Determine the (x, y) coordinate at the center of the cell enclosing the given text.  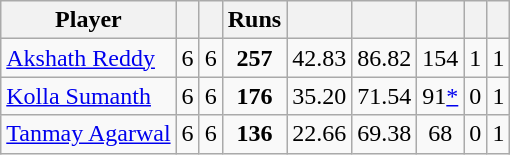
Tanmay Agarwal (88, 134)
68 (440, 134)
35.20 (320, 96)
71.54 (384, 96)
136 (254, 134)
69.38 (384, 134)
154 (440, 58)
86.82 (384, 58)
Akshath Reddy (88, 58)
Runs (254, 20)
22.66 (320, 134)
Kolla Sumanth (88, 96)
42.83 (320, 58)
91* (440, 96)
257 (254, 58)
Player (88, 20)
176 (254, 96)
